Pinpoint the cell where the given text exists, returning its (X, Y) midpoint coordinate. 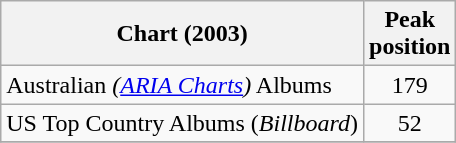
US Top Country Albums (Billboard) (182, 123)
Peakposition (410, 34)
52 (410, 123)
179 (410, 85)
Australian (ARIA Charts) Albums (182, 85)
Chart (2003) (182, 34)
